Provide the (x, y) coordinate of the cell's center where the given text is located.  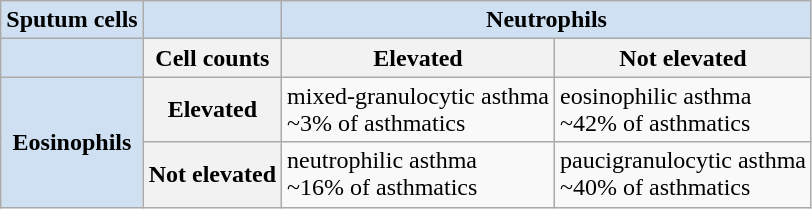
eosinophilic asthma~42% of asthmatics (684, 110)
Neutrophils (547, 20)
Sputum cells (72, 20)
mixed-granulocytic asthma~3% of asthmatics (418, 110)
paucigranulocytic asthma~40% of asthmatics (684, 174)
Eosinophils (72, 142)
Cell counts (212, 58)
neutrophilic asthma~16% of asthmatics (418, 174)
